Search for the cell housing the specified text and yield its (X, Y) center coordinate. 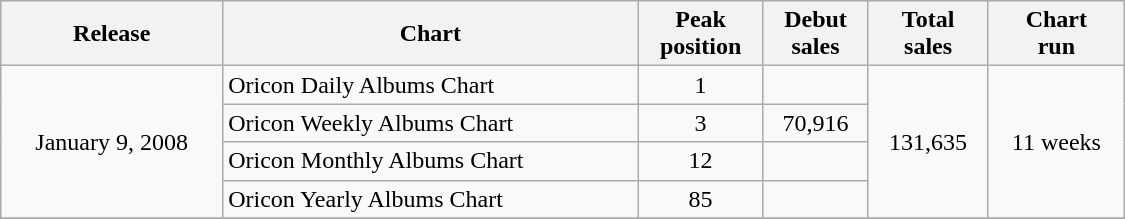
11 weeks (1056, 142)
Oricon Monthly Albums Chart (430, 161)
Oricon Weekly Albums Chart (430, 123)
70,916 (815, 123)
Oricon Daily Albums Chart (430, 85)
12 (700, 161)
3 (700, 123)
Oricon Yearly Albums Chart (430, 199)
January 9, 2008 (112, 142)
Chartrun (1056, 34)
85 (700, 199)
Debutsales (815, 34)
Chart (430, 34)
Peakposition (700, 34)
131,635 (928, 142)
Release (112, 34)
Totalsales (928, 34)
1 (700, 85)
